Extract the [X, Y] coordinate from the center of the cell holding the provided text.  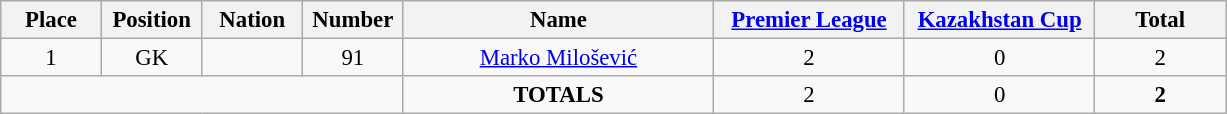
Total [1160, 20]
Position [152, 20]
Nation [252, 20]
Name [558, 20]
Number [354, 20]
Kazakhstan Cup [1000, 20]
91 [354, 58]
1 [52, 58]
Place [52, 20]
Marko Milošević [558, 58]
TOTALS [558, 95]
Premier League [810, 20]
GK [152, 58]
